Detect which cell encompasses the target text, then output its (x, y) center coordinate. 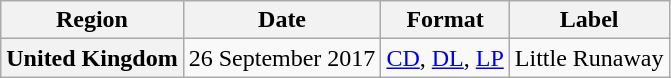
United Kingdom (92, 58)
Date (282, 20)
Region (92, 20)
Little Runaway (589, 58)
CD, DL, LP (445, 58)
Label (589, 20)
26 September 2017 (282, 58)
Format (445, 20)
